Return [X, Y] of the center of cell containing provided text 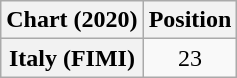
Chart (2020) [72, 20]
Position [190, 20]
23 [190, 58]
Italy (FIMI) [72, 58]
